Return (X, Y) of the center of cell containing provided text 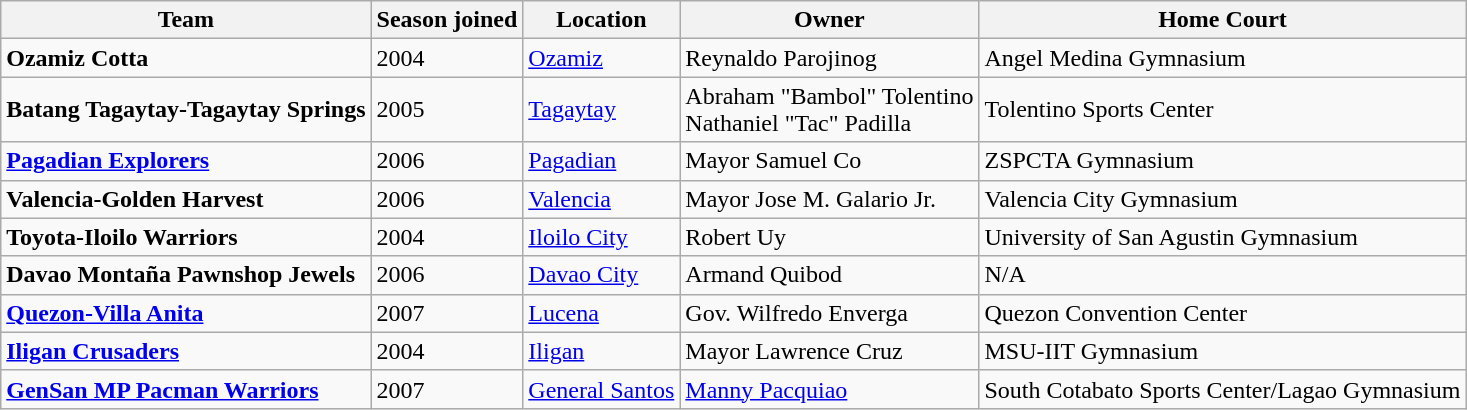
Home Court (1222, 20)
Iligan Crusaders (186, 351)
Mayor Lawrence Cruz (830, 351)
ZSPCTA Gymnasium (1222, 161)
MSU-IIT Gymnasium (1222, 351)
Team (186, 20)
Manny Pacquiao (830, 389)
Season joined (447, 20)
Mayor Jose M. Galario Jr. (830, 199)
Pagadian Explorers (186, 161)
Valencia City Gymnasium (1222, 199)
Lucena (602, 313)
Davao City (602, 275)
South Cotabato Sports Center/Lagao Gymnasium (1222, 389)
2005 (447, 110)
Mayor Samuel Co (830, 161)
Ozamiz (602, 58)
N/A (1222, 275)
Davao Montaña Pawnshop Jewels (186, 275)
Reynaldo Parojinog (830, 58)
Quezon Convention Center (1222, 313)
Armand Quibod (830, 275)
Abraham "Bambol" Tolentino Nathaniel "Tac" Padilla (830, 110)
Batang Tagaytay-Tagaytay Springs (186, 110)
Iligan (602, 351)
Robert Uy (830, 237)
Toyota-Iloilo Warriors (186, 237)
Pagadian (602, 161)
Valencia (602, 199)
Gov. Wilfredo Enverga (830, 313)
Tagaytay (602, 110)
Quezon-Villa Anita (186, 313)
General Santos (602, 389)
Valencia-Golden Harvest (186, 199)
Location (602, 20)
Iloilo City (602, 237)
GenSan MP Pacman Warriors (186, 389)
Tolentino Sports Center (1222, 110)
Owner (830, 20)
Angel Medina Gymnasium (1222, 58)
University of San Agustin Gymnasium (1222, 237)
Ozamiz Cotta (186, 58)
